Pinpoint the cell where the given text exists, returning its (X, Y) midpoint coordinate. 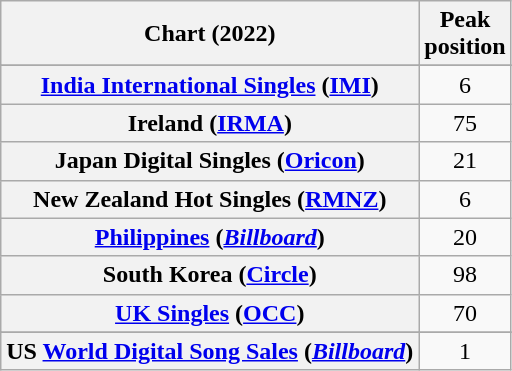
Japan Digital Singles (Oricon) (210, 161)
Chart (2022) (210, 34)
Ireland (IRMA) (210, 123)
Philippines (Billboard) (210, 237)
21 (465, 161)
75 (465, 123)
New Zealand Hot Singles (RMNZ) (210, 199)
UK Singles (OCC) (210, 313)
70 (465, 313)
South Korea (Circle) (210, 275)
1 (465, 351)
20 (465, 237)
US World Digital Song Sales (Billboard) (210, 351)
Peakposition (465, 34)
India International Singles (IMI) (210, 85)
98 (465, 275)
